Return the (X, Y) coordinate for the center point of the cell that contains the specified text.  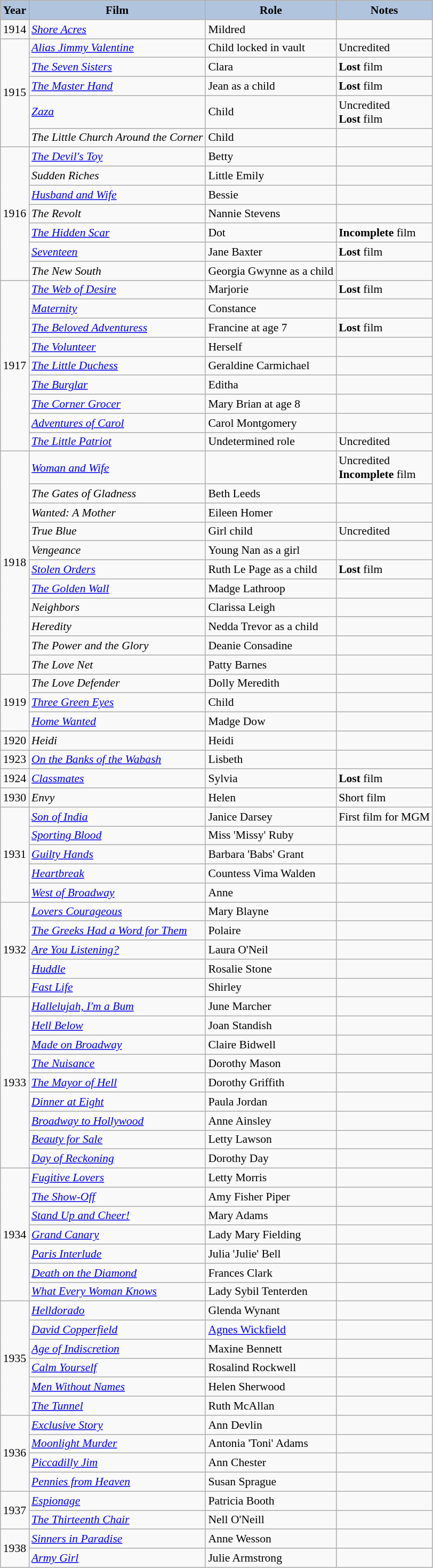
Sporting Blood (117, 835)
Nannie Stevens (271, 214)
Men Without Names (117, 1387)
Role (271, 10)
The Little Church Around the Corner (117, 138)
Vengeance (117, 551)
Huddle (117, 969)
Uncredited Lost film (384, 112)
1935 (15, 1358)
The Volunteer (117, 347)
Georgia Gwynne as a child (271, 271)
Maternity (117, 309)
Jean as a child (271, 86)
Heredity (117, 627)
The Love Defender (117, 683)
Betty (271, 157)
Miss 'Missy' Ruby (271, 835)
Espionage (117, 1501)
The Web of Desire (117, 290)
Child locked in vault (271, 48)
On the Banks of the Wabash (117, 760)
1933 (15, 1083)
Death on the Diamond (117, 1273)
The Nuisance (117, 1064)
Nell O'Neill (271, 1520)
Letty Morris (271, 1178)
The Mayor of Hell (117, 1083)
David Copperfield (117, 1330)
Calm Yourself (117, 1368)
Dorothy Day (271, 1159)
Seventeen (117, 252)
The Tunnel (117, 1406)
Son of India (117, 817)
Anne (271, 893)
The Little Duchess (117, 366)
True Blue (117, 531)
Helldorado (117, 1311)
Polaire (271, 931)
Julia 'Julie' Bell (271, 1254)
Barbara 'Babs' Grant (271, 855)
Short film (384, 798)
Claire Bidwell (271, 1045)
Uncredited Incomplete film (384, 467)
1914 (15, 29)
Clarissa Leigh (271, 608)
The Gates of Gladness (117, 494)
Guilty Hands (117, 855)
Dot (271, 233)
Hallelujah, I'm a Bum (117, 1007)
Madge Dow (271, 722)
Francine at age 7 (271, 328)
Broadway to Hollywood (117, 1121)
Zaza (117, 112)
What Every Woman Knows (117, 1292)
Mary Brian at age 8 (271, 404)
Envy (117, 798)
Letty Lawson (271, 1140)
Maxine Bennett (271, 1349)
Joan Standish (271, 1026)
The Little Patriot (117, 442)
Anne Ainsley (271, 1121)
Julie Armstrong (271, 1558)
Made on Broadway (117, 1045)
1923 (15, 760)
Eileen Homer (271, 513)
The Devil's Toy (117, 157)
Janice Darsey (271, 817)
1931 (15, 855)
Grand Canary (117, 1235)
Geraldine Carmichael (271, 366)
Agnes Wickfield (271, 1330)
Incomplete film (384, 233)
Carol Montgomery (271, 423)
Bessie (271, 195)
Shirley (271, 988)
The Burglar (117, 385)
Adventures of Carol (117, 423)
Beauty for Sale (117, 1140)
1936 (15, 1453)
The Master Hand (117, 86)
Heartbreak (117, 874)
Ruth McAllan (271, 1406)
Frances Clark (271, 1273)
Neighbors (117, 608)
Film (117, 10)
Mildred (271, 29)
Marjorie (271, 290)
Lovers Courageous (117, 912)
Alias Jimmy Valentine (117, 48)
Pennies from Heaven (117, 1482)
Dorothy Griffith (271, 1083)
Lady Sybil Tenterden (271, 1292)
Laura O'Neil (271, 950)
Constance (271, 309)
The Greeks Had a Word for Them (117, 931)
Husband and Wife (117, 195)
Helen (271, 798)
Patricia Booth (271, 1501)
Year (15, 10)
1930 (15, 798)
1938 (15, 1548)
The New South (117, 271)
Dolly Meredith (271, 683)
Fugitive Lovers (117, 1178)
The Power and the Glory (117, 646)
Piccadilly Jim (117, 1463)
Are You Listening? (117, 950)
Army Girl (117, 1558)
West of Broadway (117, 893)
1924 (15, 779)
Deanie Consadine (271, 646)
1920 (15, 741)
The Revolt (117, 214)
The Seven Sisters (117, 67)
Clara (271, 67)
Three Green Eyes (117, 703)
Amy Fisher Piper (271, 1197)
Fast Life (117, 988)
Beth Leeds (271, 494)
Sudden Riches (117, 176)
Dorothy Mason (271, 1064)
Hell Below (117, 1026)
Mary Adams (271, 1216)
Mary Blayne (271, 912)
The Beloved Adventuress (117, 328)
Susan Sprague (271, 1482)
Girl child (271, 531)
Lisbeth (271, 760)
First film for MGM (384, 817)
Rosalind Rockwell (271, 1368)
1918 (15, 562)
1919 (15, 702)
Patty Barnes (271, 665)
Antonia 'Toni' Adams (271, 1444)
Paula Jordan (271, 1102)
Glenda Wynant (271, 1311)
The Golden Wall (117, 588)
1916 (15, 213)
Ann Chester (271, 1463)
Herself (271, 347)
The Love Net (117, 665)
Stolen Orders (117, 570)
Little Emily (271, 176)
Notes (384, 10)
Helen Sherwood (271, 1387)
Madge Lathroop (271, 588)
Wanted: A Mother (117, 513)
Ann Devlin (271, 1425)
The Hidden Scar (117, 233)
Stand Up and Cheer! (117, 1216)
June Marcher (271, 1007)
Shore Acres (117, 29)
Moonlight Murder (117, 1444)
The Thirteenth Chair (117, 1520)
Rosalie Stone (271, 969)
The Corner Grocer (117, 404)
Paris Interlude (117, 1254)
Young Nan as a girl (271, 551)
Exclusive Story (117, 1425)
1917 (15, 366)
Undetermined role (271, 442)
Sinners in Paradise (117, 1539)
1932 (15, 950)
Nedda Trevor as a child (271, 627)
Dinner at Eight (117, 1102)
Countess Vima Walden (271, 874)
Editha (271, 385)
Sylvia (271, 779)
Day of Reckoning (117, 1159)
1937 (15, 1510)
Ruth Le Page as a child (271, 570)
Classmates (117, 779)
Woman and Wife (117, 467)
Home Wanted (117, 722)
Lady Mary Fielding (271, 1235)
Jane Baxter (271, 252)
Age of Indiscretion (117, 1349)
1915 (15, 93)
The Show-Off (117, 1197)
1934 (15, 1235)
Anne Wesson (271, 1539)
